Return the [X, Y] coordinate for the center point of the cell that contains the specified text.  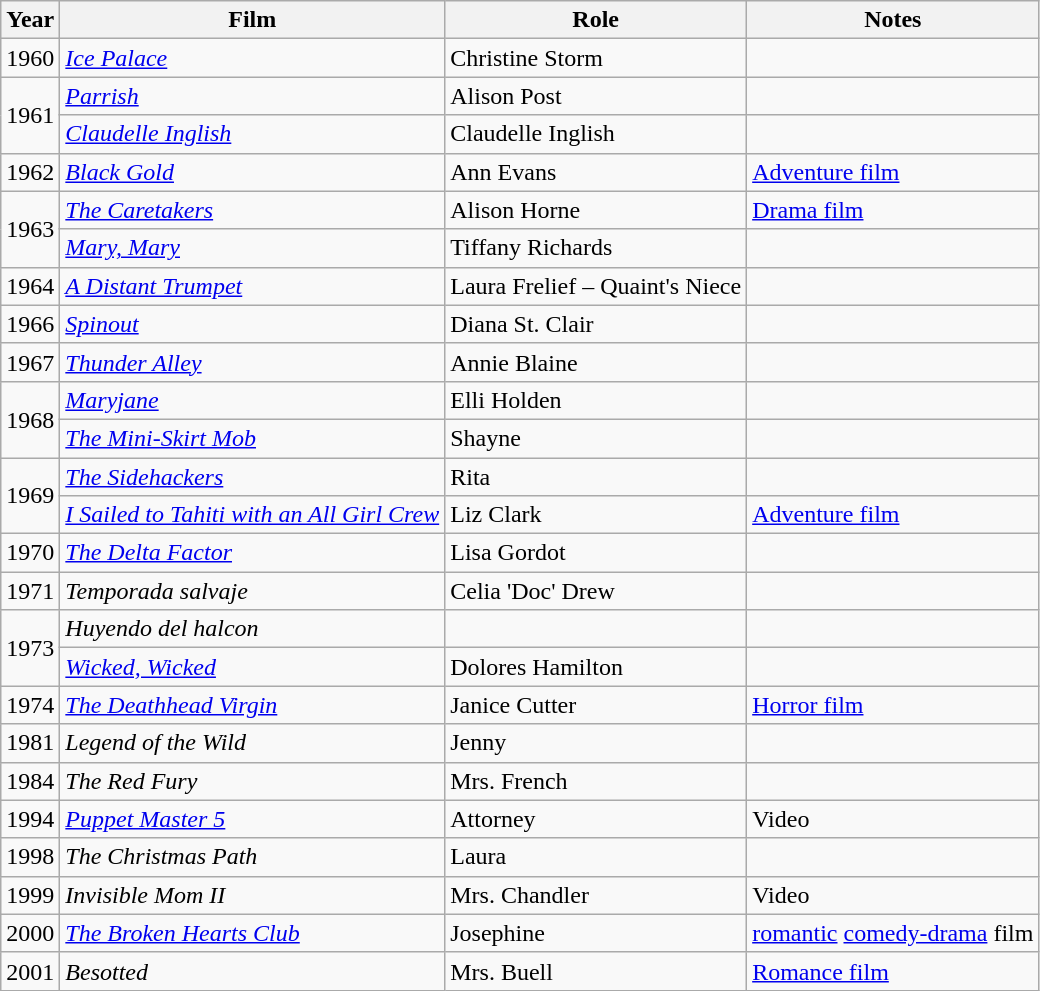
1960 [30, 58]
Janice Cutter [596, 705]
Mrs. Buell [596, 971]
The Red Fury [252, 781]
romantic comedy-drama film [893, 933]
Temporada salvaje [252, 591]
Mrs. Chandler [596, 895]
Drama film [893, 210]
Diana St. Clair [596, 324]
Mrs. French [596, 781]
1984 [30, 781]
Thunder Alley [252, 362]
Tiffany Richards [596, 248]
The Sidehackers [252, 477]
Josephine [596, 933]
1981 [30, 743]
Besotted [252, 971]
Spinout [252, 324]
1963 [30, 229]
Mary, Mary [252, 248]
Christine Storm [596, 58]
Dolores Hamilton [596, 667]
Shayne [596, 438]
2001 [30, 971]
Annie Blaine [596, 362]
Wicked, Wicked [252, 667]
Liz Clark [596, 515]
Year [30, 20]
A Distant Trumpet [252, 286]
Legend of the Wild [252, 743]
1973 [30, 648]
1999 [30, 895]
Laura [596, 857]
The Mini-Skirt Mob [252, 438]
Rita [596, 477]
1971 [30, 591]
1966 [30, 324]
1998 [30, 857]
The Christmas Path [252, 857]
1974 [30, 705]
I Sailed to Tahiti with an All Girl Crew [252, 515]
Parrish [252, 96]
1970 [30, 553]
Notes [893, 20]
Lisa Gordot [596, 553]
Alison Horne [596, 210]
1994 [30, 819]
1968 [30, 419]
1961 [30, 115]
Celia 'Doc' Drew [596, 591]
Elli Holden [596, 400]
The Deathhead Virgin [252, 705]
Invisible Mom II [252, 895]
Maryjane [252, 400]
Ice Palace [252, 58]
Black Gold [252, 172]
Huyendo del halcon [252, 629]
Puppet Master 5 [252, 819]
Ann Evans [596, 172]
The Broken Hearts Club [252, 933]
Film [252, 20]
2000 [30, 933]
Jenny [596, 743]
Laura Frelief – Quaint's Niece [596, 286]
Attorney [596, 819]
Alison Post [596, 96]
The Caretakers [252, 210]
1962 [30, 172]
1967 [30, 362]
Romance film [893, 971]
1969 [30, 496]
Role [596, 20]
1964 [30, 286]
Horror film [893, 705]
The Delta Factor [252, 553]
